Pinpoint the cell where the given text exists, returning its (X, Y) midpoint coordinate. 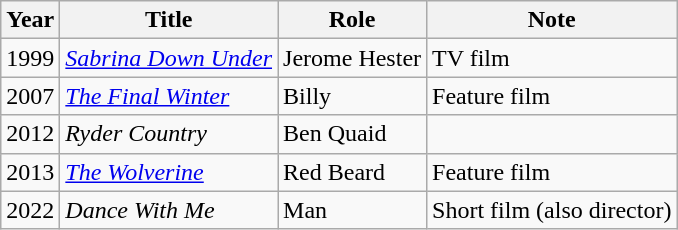
2007 (30, 96)
The Wolverine (169, 172)
TV film (552, 58)
Sabrina Down Under (169, 58)
Red Beard (352, 172)
Ryder Country (169, 134)
Role (352, 20)
The Final Winter (169, 96)
1999 (30, 58)
Billy (352, 96)
Year (30, 20)
Note (552, 20)
Title (169, 20)
Short film (also director) (552, 210)
2022 (30, 210)
Man (352, 210)
2013 (30, 172)
Ben Quaid (352, 134)
Dance With Me (169, 210)
2012 (30, 134)
Jerome Hester (352, 58)
